Search for the cell housing the specified text and yield its [X, Y] center coordinate. 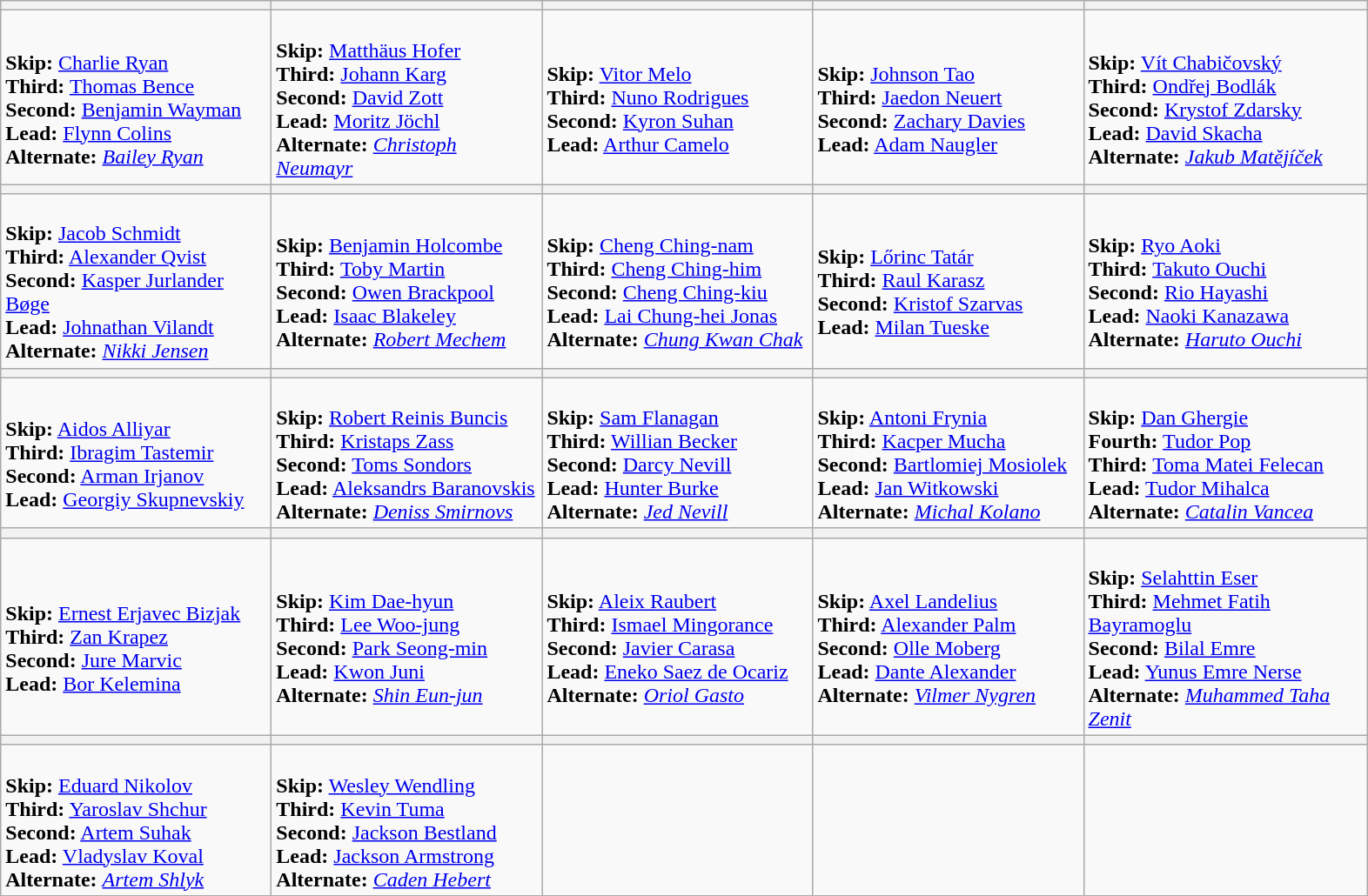
Skip: Jacob Schmidt Third: Alexander Qvist Second: Kasper Jurlander Bøge Lead: Johnathan Vilandt Alternate: Nikki Jensen [136, 281]
Skip: Lőrinc Tatár Third: Raul Karasz Second: Kristof Szarvas Lead: Milan Tueske [949, 281]
Skip: Selahttin Eser Third: Mehmet Fatih Bayramoglu Second: Bilal Emre Lead: Yunus Emre Nerse Alternate: Muhammed Taha Zenit [1225, 637]
Skip: Charlie Ryan Third: Thomas Bence Second: Benjamin Wayman Lead: Flynn Colins Alternate: Bailey Ryan [136, 97]
Skip: Sam Flanagan Third: Willian Becker Second: Darcy Nevill Lead: Hunter Burke Alternate: Jed Nevill [677, 452]
Skip: Eduard Nikolov Third: Yaroslav Shchur Second: Artem Suhak Lead: Vladyslav Koval Alternate: Artem Shlyk [136, 819]
Skip: Wesley Wendling Third: Kevin Tuma Second: Jackson Bestland Lead: Jackson Armstrong Alternate: Caden Hebert [407, 819]
Skip: Robert Reinis Buncis Third: Kristaps Zass Second: Toms Sondors Lead: Aleksandrs Baranovskis Alternate: Deniss Smirnovs [407, 452]
Skip: Aleix Raubert Third: Ismael Mingorance Second: Javier Carasa Lead: Eneko Saez de Ocariz Alternate: Oriol Gasto [677, 637]
Skip: Johnson Tao Third: Jaedon Neuert Second: Zachary Davies Lead: Adam Naugler [949, 97]
Skip: Dan Ghergie Fourth: Tudor Pop Third: Toma Matei Felecan Lead: Tudor Mihalca Alternate: Catalin Vancea [1225, 452]
Skip: Antoni Frynia Third: Kacper Mucha Second: Bartlomiej Mosiolek Lead: Jan Witkowski Alternate: Michal Kolano [949, 452]
Skip: Vitor Melo Third: Nuno Rodrigues Second: Kyron Suhan Lead: Arthur Camelo [677, 97]
Skip: Cheng Ching-nam Third: Cheng Ching-him Second: Cheng Ching-kiu Lead: Lai Chung-hei Jonas Alternate: Chung Kwan Chak [677, 281]
Skip: Benjamin Holcombe Third: Toby Martin Second: Owen Brackpool Lead: Isaac Blakeley Alternate: Robert Mechem [407, 281]
Skip: Aidos Alliyar Third: Ibragim Tastemir Second: Arman Irjanov Lead: Georgiy Skupnevskiy [136, 452]
Skip: Kim Dae-hyun Third: Lee Woo-jung Second: Park Seong-min Lead: Kwon Juni Alternate: Shin Eun-jun [407, 637]
Skip: Axel Landelius Third: Alexander Palm Second: Olle Moberg Lead: Dante Alexander Alternate: Vilmer Nygren [949, 637]
Skip: Ernest Erjavec Bizjak Third: Zan Krapez Second: Jure Marvic Lead: Bor Kelemina [136, 637]
Skip: Matthäus Hofer Third: Johann Karg Second: David Zott Lead: Moritz Jöchl Alternate: Christoph Neumayr [407, 97]
Skip: Vít Chabičovský Third: Ondřej Bodlák Second: Krystof Zdarsky Lead: David Skacha Alternate: Jakub Matějíček [1225, 97]
Skip: Ryo Aoki Third: Takuto Ouchi Second: Rio Hayashi Lead: Naoki Kanazawa Alternate: Haruto Ouchi [1225, 281]
